Extract the (X, Y) coordinate from the center of the cell holding the provided text.  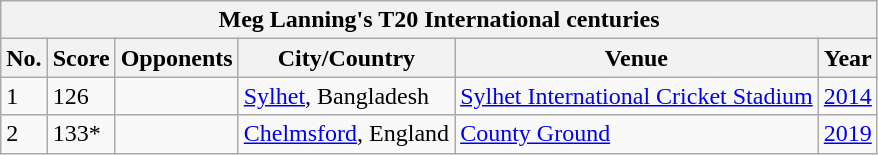
2014 (848, 96)
Meg Lanning's T20 International centuries (440, 20)
Sylhet International Cricket Stadium (637, 96)
Score (81, 58)
County Ground (637, 134)
Chelmsford, England (346, 134)
Sylhet, Bangladesh (346, 96)
Venue (637, 58)
126 (81, 96)
Year (848, 58)
No. (24, 58)
1 (24, 96)
City/Country (346, 58)
2 (24, 134)
133* (81, 134)
2019 (848, 134)
Opponents (176, 58)
